Search for the cell housing the specified text and yield its (X, Y) center coordinate. 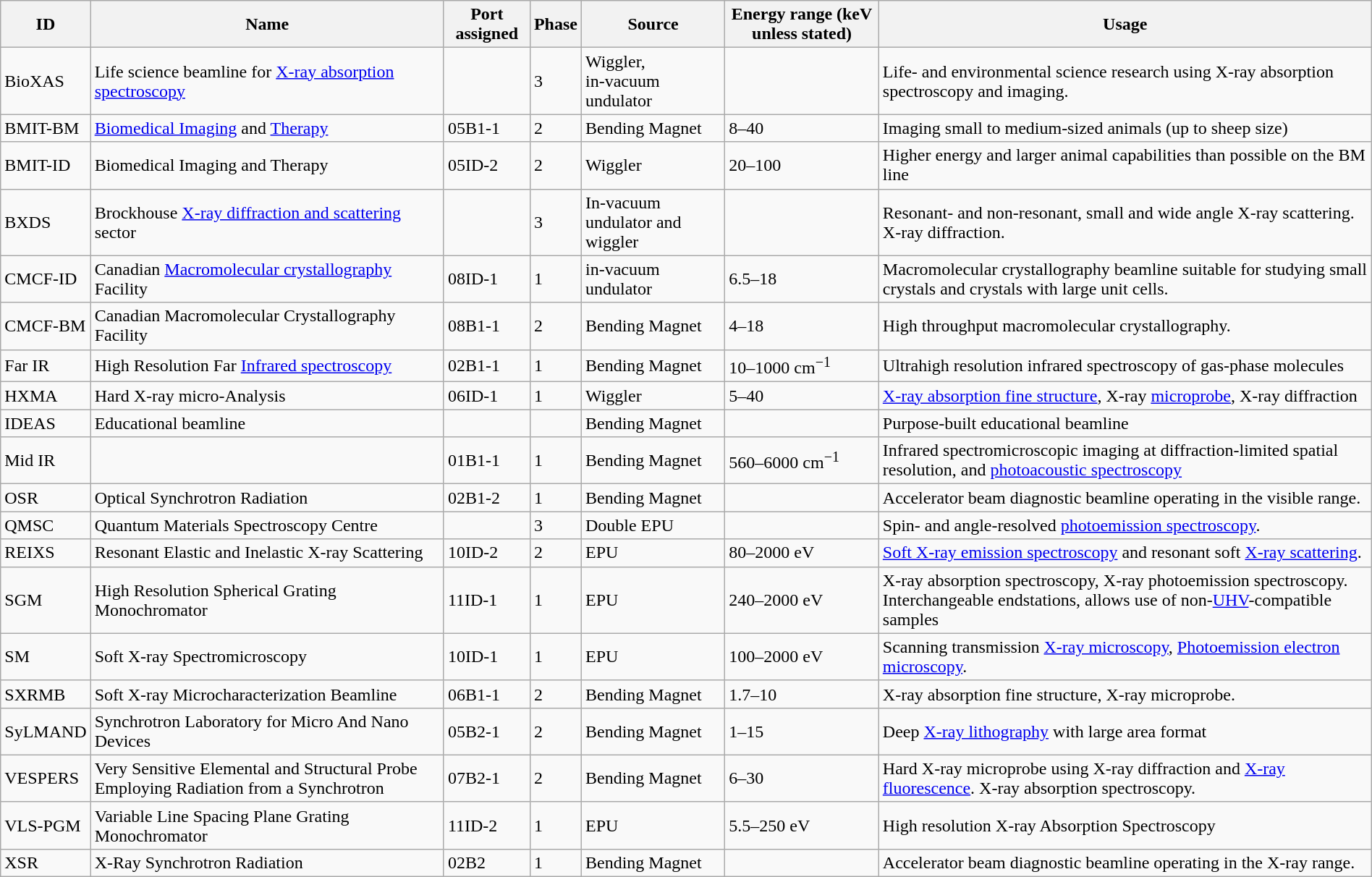
BMIT-BM (46, 128)
Mid IR (46, 460)
Soft X-ray Spectromicroscopy (267, 657)
240–2000 eV (802, 600)
X-Ray Synchrotron Radiation (267, 863)
Synchrotron Laboratory for Micro And Nano Devices (267, 731)
Soft X-ray Microcharacterization Beamline (267, 694)
Usage (1125, 25)
10ID-1 (486, 657)
SGM (46, 600)
VLS-PGM (46, 825)
Macromolecular crystallography beamline suitable for studying small crystals and crystals with large unit cells. (1125, 279)
10ID-2 (486, 553)
BMIT-ID (46, 165)
Optical Synchrotron Radiation (267, 498)
X-ray absorption fine structure, X-ray microprobe, X-ray diffraction (1125, 396)
Variable Line Spacing Plane Grating Monochromator (267, 825)
02B1-2 (486, 498)
CMCF-BM (46, 326)
High Resolution Spherical Grating Monochromator (267, 600)
in-vacuum undulator (653, 279)
Canadian Macromolecular Crystallography Facility (267, 326)
Wiggler,in-vacuum undulator (653, 81)
ID (46, 25)
5–40 (802, 396)
1.7–10 (802, 694)
05B1-1 (486, 128)
Brockhouse X-ray diffraction and scattering sector (267, 222)
4–18 (802, 326)
01B1-1 (486, 460)
BioXAS (46, 81)
IDEAS (46, 423)
11ID-1 (486, 600)
Canadian Macromolecular crystallography Facility (267, 279)
Accelerator beam diagnostic beamline operating in the visible range. (1125, 498)
Life science beamline for X-ray absorption spectroscopy (267, 81)
Very Sensitive Elemental and Structural Probe Employing Radiation from a Synchrotron (267, 779)
05B2-1 (486, 731)
REIXS (46, 553)
5.5–250 eV (802, 825)
Resonant- and non-resonant, small and wide angle X-ray scattering. X-ray diffraction. (1125, 222)
X-ray absorption fine structure, X-ray microprobe. (1125, 694)
06B1-1 (486, 694)
08ID-1 (486, 279)
Quantum Materials Spectroscopy Centre (267, 525)
Higher energy and larger animal capabilities than possible on the BM line (1125, 165)
Double EPU (653, 525)
11ID-2 (486, 825)
Ultrahigh resolution infrared spectroscopy of gas-phase molecules (1125, 366)
OSR (46, 498)
XSR (46, 863)
Resonant Elastic and Inelastic X-ray Scattering (267, 553)
560–6000 cm−1 (802, 460)
08B1-1 (486, 326)
Spin- and angle-resolved photoemission spectroscopy. (1125, 525)
6–30 (802, 779)
07B2-1 (486, 779)
CMCF-ID (46, 279)
BXDS (46, 222)
Life- and environmental science research using X-ray absorption spectroscopy and imaging. (1125, 81)
1–15 (802, 731)
High throughput macromolecular crystallography. (1125, 326)
Source (653, 25)
Deep X-ray lithography with large area format (1125, 731)
X-ray absorption spectroscopy, X-ray photoemission spectroscopy. Interchangeable endstations, allows use of non-UHV-compatible samples (1125, 600)
6.5–18 (802, 279)
High Resolution Far Infrared spectroscopy (267, 366)
10–1000 cm−1 (802, 366)
QMSC (46, 525)
02B1-1 (486, 366)
VESPERS (46, 779)
06ID-1 (486, 396)
20–100 (802, 165)
Far IR (46, 366)
Hard X-ray microprobe using X-ray diffraction and X-ray fluorescence. X-ray absorption spectroscopy. (1125, 779)
HXMA (46, 396)
80–2000 eV (802, 553)
High resolution X-ray Absorption Spectroscopy (1125, 825)
Infrared spectromicroscopic imaging at diffraction-limited spatial resolution, and photoacoustic spectroscopy (1125, 460)
100–2000 eV (802, 657)
Purpose-built educational beamline (1125, 423)
Scanning transmission X-ray microscopy, Photoemission electron microscopy. (1125, 657)
8–40 (802, 128)
Soft X-ray emission spectroscopy and resonant soft X-ray scattering. (1125, 553)
SyLMAND (46, 731)
Phase (556, 25)
Hard X-ray micro-Analysis (267, 396)
Imaging small to medium-sized animals (up to sheep size) (1125, 128)
Energy range (keV unless stated) (802, 25)
Name (267, 25)
02B2 (486, 863)
SM (46, 657)
Port assigned (486, 25)
Educational beamline (267, 423)
In-vacuum undulator and wiggler (653, 222)
SXRMB (46, 694)
Accelerator beam diagnostic beamline operating in the X-ray range. (1125, 863)
05ID-2 (486, 165)
